Pinpoint the cell where the given text exists, returning its [X, Y] midpoint coordinate. 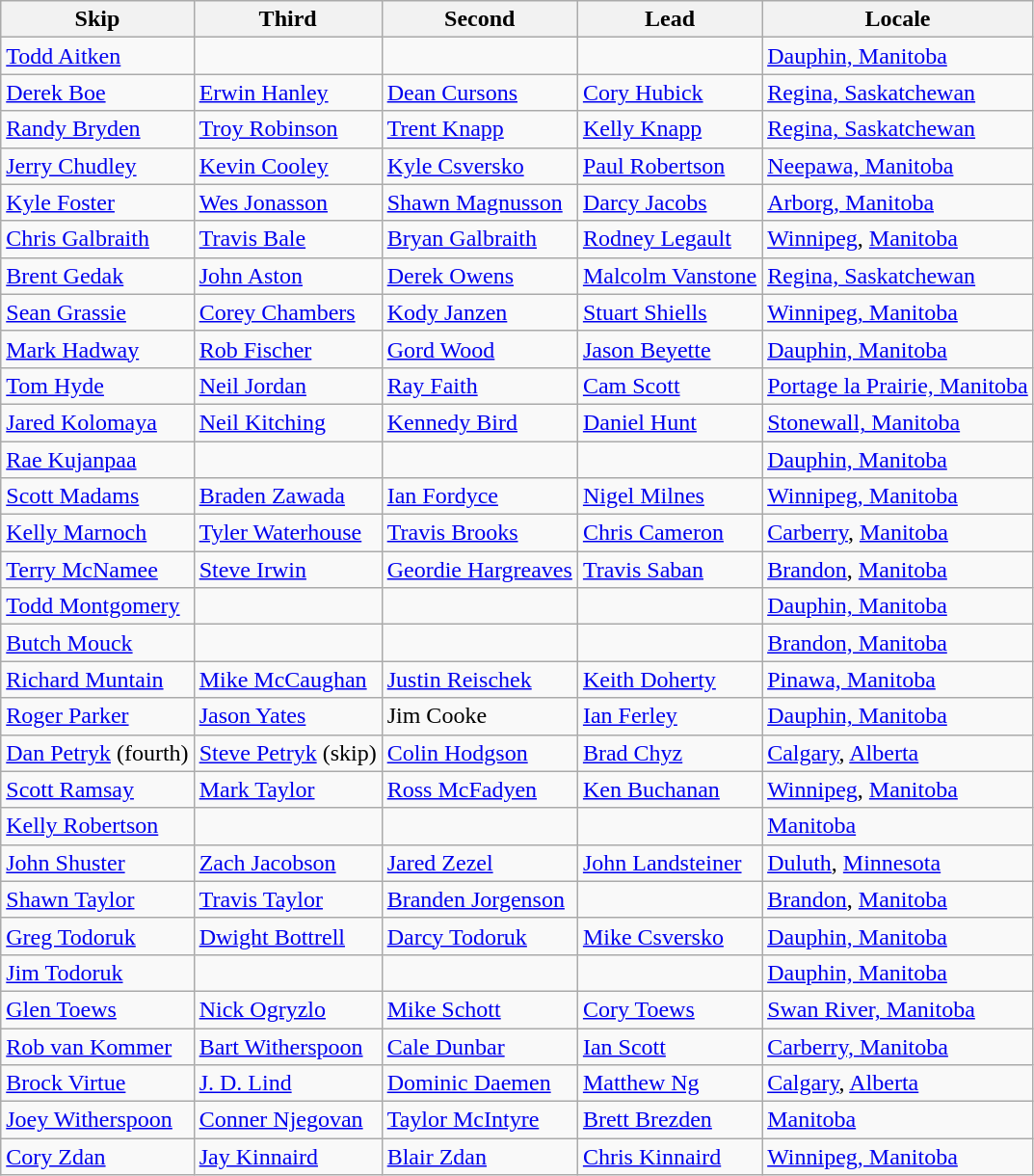
Mike Csversko [669, 936]
Matthew Ng [669, 1083]
Kyle Foster [97, 202]
Colin Hodgson [480, 753]
Richard Muntain [97, 680]
Geordie Hargreaves [480, 570]
Nigel Milnes [669, 496]
Jason Beyette [669, 349]
Skip [97, 19]
Justin Reischek [480, 680]
Kelly Robertson [97, 826]
Chris Cameron [669, 533]
Cory Zdan [97, 1157]
Shawn Magnusson [480, 202]
Neepawa, Manitoba [898, 166]
Conner Njegovan [287, 1120]
Cale Dunbar [480, 1046]
Glen Toews [97, 1009]
Mark Taylor [287, 789]
Braden Zawada [287, 496]
Chris Galbraith [97, 239]
Kennedy Bird [480, 422]
Neil Jordan [287, 386]
Bryan Galbraith [480, 239]
Ian Scott [669, 1046]
Brett Brezden [669, 1120]
Travis Brooks [480, 533]
Terry McNamee [97, 570]
Second [480, 19]
John Landsteiner [669, 863]
Jim Todoruk [97, 973]
Branden Jorgenson [480, 899]
Ken Buchanan [669, 789]
Brent Gedak [97, 276]
Steve Petryk (skip) [287, 753]
Taylor McIntyre [480, 1120]
Kelly Marnoch [97, 533]
Mike Schott [480, 1009]
Nick Ogryzlo [287, 1009]
Jared Zezel [480, 863]
Tyler Waterhouse [287, 533]
J. D. Lind [287, 1083]
Corey Chambers [287, 312]
Randy Bryden [97, 129]
Bart Witherspoon [287, 1046]
Jared Kolomaya [97, 422]
Cory Toews [669, 1009]
Rob Fischer [287, 349]
Rob van Kommer [97, 1046]
Gord Wood [480, 349]
Troy Robinson [287, 129]
Jim Cooke [480, 716]
Pinawa, Manitoba [898, 680]
Darcy Jacobs [669, 202]
Brock Virtue [97, 1083]
Arborg, Manitoba [898, 202]
Derek Owens [480, 276]
Lead [669, 19]
Daniel Hunt [669, 422]
Cory Hubick [669, 93]
Jay Kinnaird [287, 1157]
Ian Fordyce [480, 496]
Ian Ferley [669, 716]
Cam Scott [669, 386]
Joey Witherspoon [97, 1120]
Ray Faith [480, 386]
Chris Kinnaird [669, 1157]
Mike McCaughan [287, 680]
Dean Cursons [480, 93]
Travis Taylor [287, 899]
Kevin Cooley [287, 166]
Erwin Hanley [287, 93]
Derek Boe [97, 93]
Paul Robertson [669, 166]
Steve Irwin [287, 570]
Sean Grassie [97, 312]
Trent Knapp [480, 129]
Blair Zdan [480, 1157]
Locale [898, 19]
Swan River, Manitoba [898, 1009]
Todd Aitken [97, 56]
Kelly Knapp [669, 129]
Malcolm Vanstone [669, 276]
Keith Doherty [669, 680]
Travis Bale [287, 239]
Dominic Daemen [480, 1083]
Kody Janzen [480, 312]
Brad Chyz [669, 753]
Jerry Chudley [97, 166]
Ross McFadyen [480, 789]
Third [287, 19]
Jason Yates [287, 716]
Tom Hyde [97, 386]
Todd Montgomery [97, 606]
Kyle Csversko [480, 166]
Neil Kitching [287, 422]
Scott Madams [97, 496]
John Aston [287, 276]
Rodney Legault [669, 239]
Stuart Shiells [669, 312]
Wes Jonasson [287, 202]
Duluth, Minnesota [898, 863]
Roger Parker [97, 716]
Mark Hadway [97, 349]
Travis Saban [669, 570]
Dan Petryk (fourth) [97, 753]
John Shuster [97, 863]
Zach Jacobson [287, 863]
Butch Mouck [97, 643]
Rae Kujanpaa [97, 460]
Greg Todoruk [97, 936]
Scott Ramsay [97, 789]
Shawn Taylor [97, 899]
Portage la Prairie, Manitoba [898, 386]
Dwight Bottrell [287, 936]
Stonewall, Manitoba [898, 422]
Darcy Todoruk [480, 936]
